Pinpoint the cell where the given text exists, returning its [X, Y] midpoint coordinate. 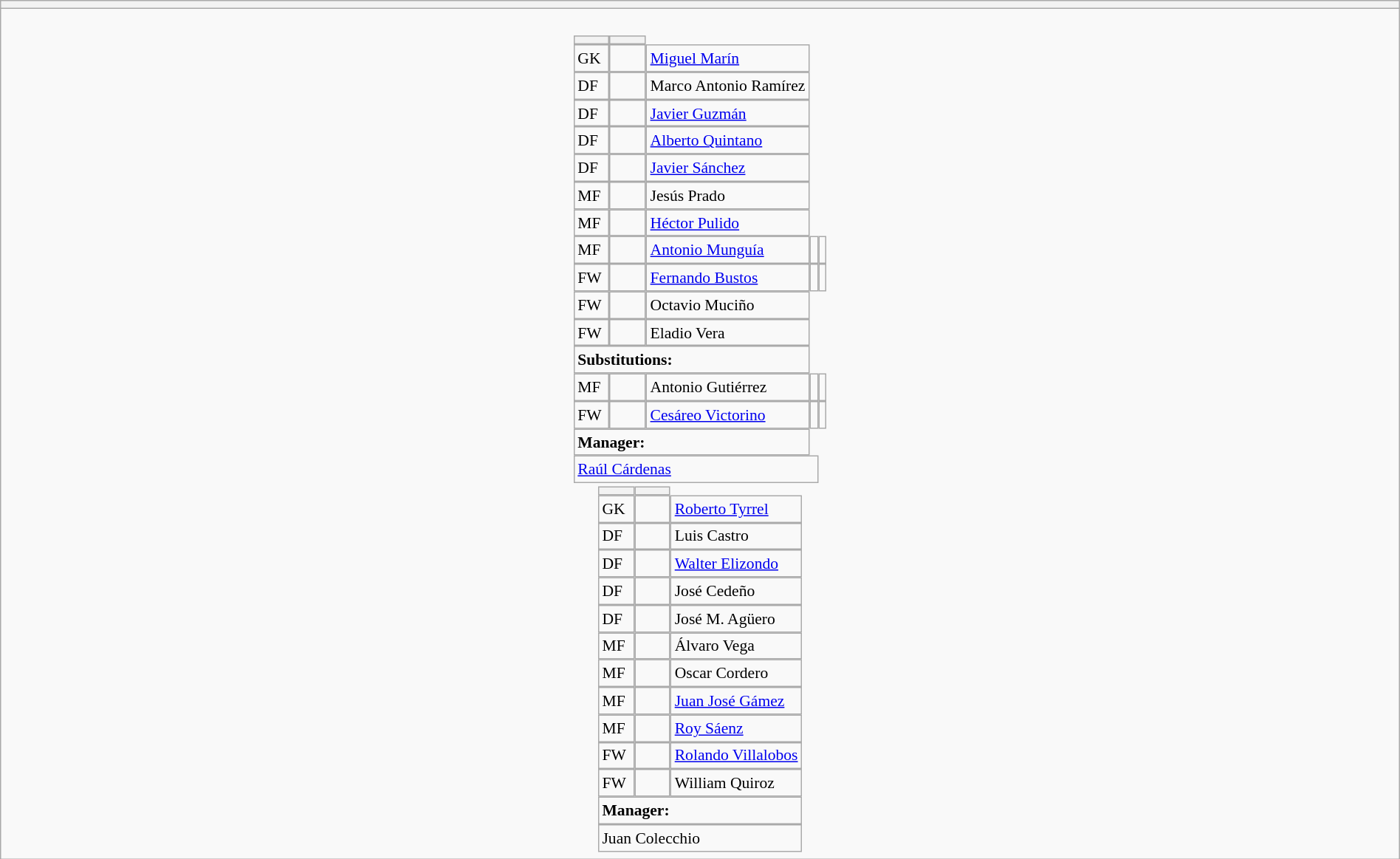
Javier Guzmán [728, 114]
Javier Sánchez [728, 168]
Juan José Gámez [736, 700]
Marco Antonio Ramírez [728, 86]
Antonio Munguía [728, 250]
Cesáreo Victorino [728, 415]
Walter Elizondo [736, 563]
Eladio Vera [728, 332]
Jesús Prado [728, 195]
Raúl Cárdenas [696, 470]
Oscar Cordero [736, 674]
Roberto Tyrrel [736, 508]
William Quiroz [736, 783]
Álvaro Vega [736, 646]
José M. Agüero [736, 619]
Alberto Quintano [728, 140]
Luis Castro [736, 536]
Héctor Pulido [728, 223]
Substitutions: [692, 360]
Miguel Marín [728, 58]
Antonio Gutiérrez [728, 387]
José Cedeño [736, 591]
Rolando Villalobos [736, 755]
Juan Colecchio [700, 838]
Fernando Bustos [728, 278]
Roy Sáenz [736, 728]
Octavio Muciño [728, 304]
